Extract the (x, y) coordinate from the center of the cell holding the provided text.  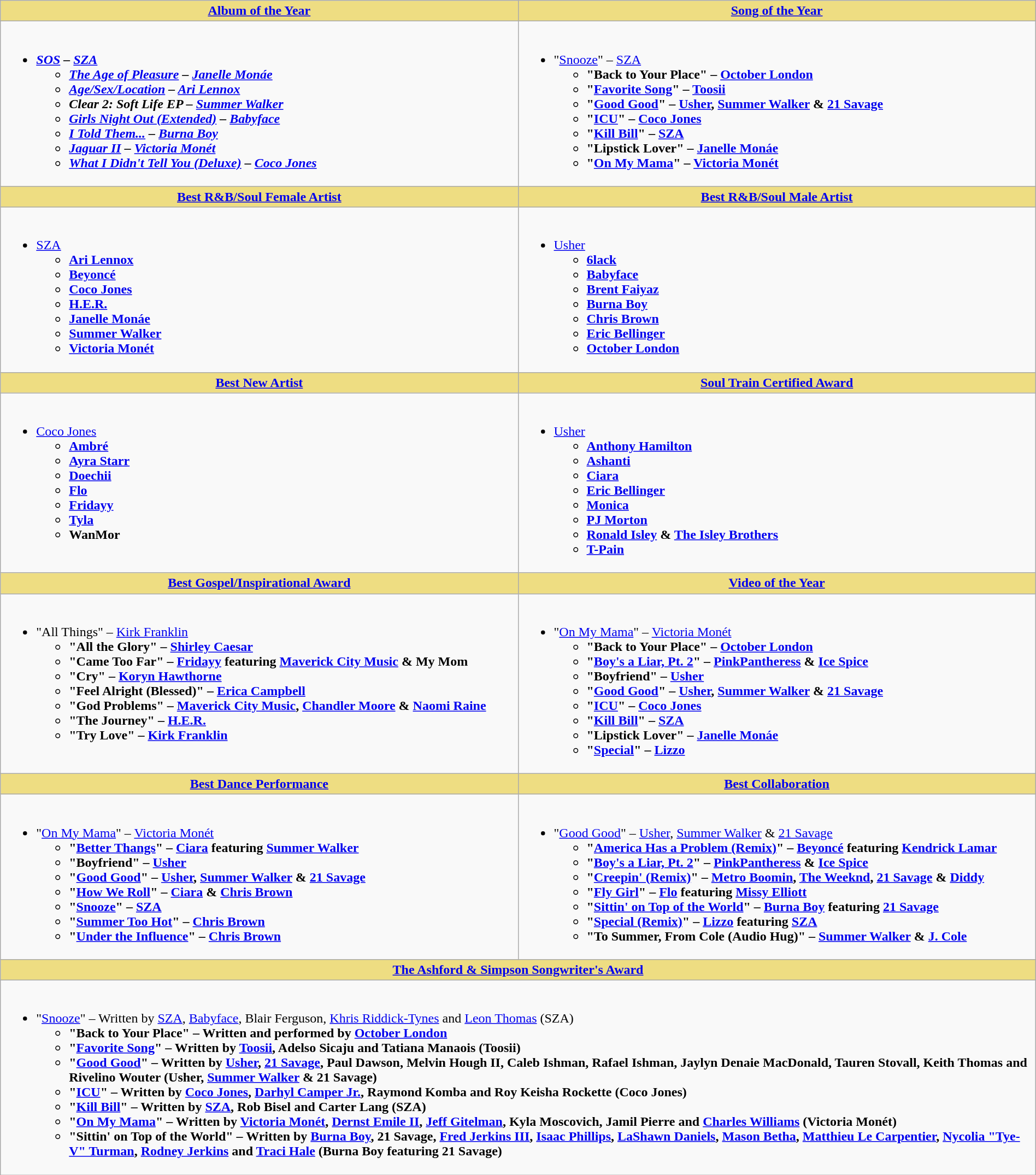
Best New Artist (259, 383)
SZAAri LennoxBeyoncéCoco JonesH.E.R.Janelle MonáeSummer WalkerVictoria Monét (259, 290)
Video of the Year (777, 583)
Coco JonesAmbréAyra StarrDoechiiFloFridayyTylaWanMor (259, 483)
Best Collaboration (777, 784)
Best R&B/Soul Male Artist (777, 197)
Album of the Year (259, 11)
The Ashford & Simpson Songwriter's Award (518, 970)
UsherAnthony HamiltonAshantiCiaraEric BellingerMonicaPJ MortonRonald Isley & The Isley BrothersT-Pain (777, 483)
Song of the Year (777, 11)
Best R&B/Soul Female Artist (259, 197)
Soul Train Certified Award (777, 383)
Best Dance Performance (259, 784)
Best Gospel/Inspirational Award (259, 583)
Usher6lackBabyfaceBrent FaiyazBurna BoyChris BrownEric BellingerOctober London (777, 290)
